Output the [x, y] coordinate of the center of the cell containing the given text.  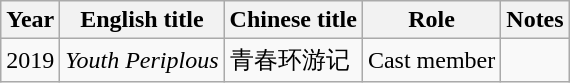
Cast member [431, 60]
2019 [30, 60]
English title [142, 20]
青春环游记 [293, 60]
Youth Periplous [142, 60]
Chinese title [293, 20]
Year [30, 20]
Notes [535, 20]
Role [431, 20]
